For the text-containing cell, return its midpoint in (X, Y) coordinate format. 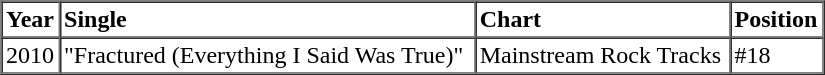
"Fractured (Everything I Said Was True)" (268, 56)
Chart (602, 20)
Year (31, 20)
#18 (776, 56)
Single (268, 20)
2010 (31, 56)
Position (776, 20)
Mainstream Rock Tracks (602, 56)
